Output the (X, Y) coordinate of the center of the cell containing the given text.  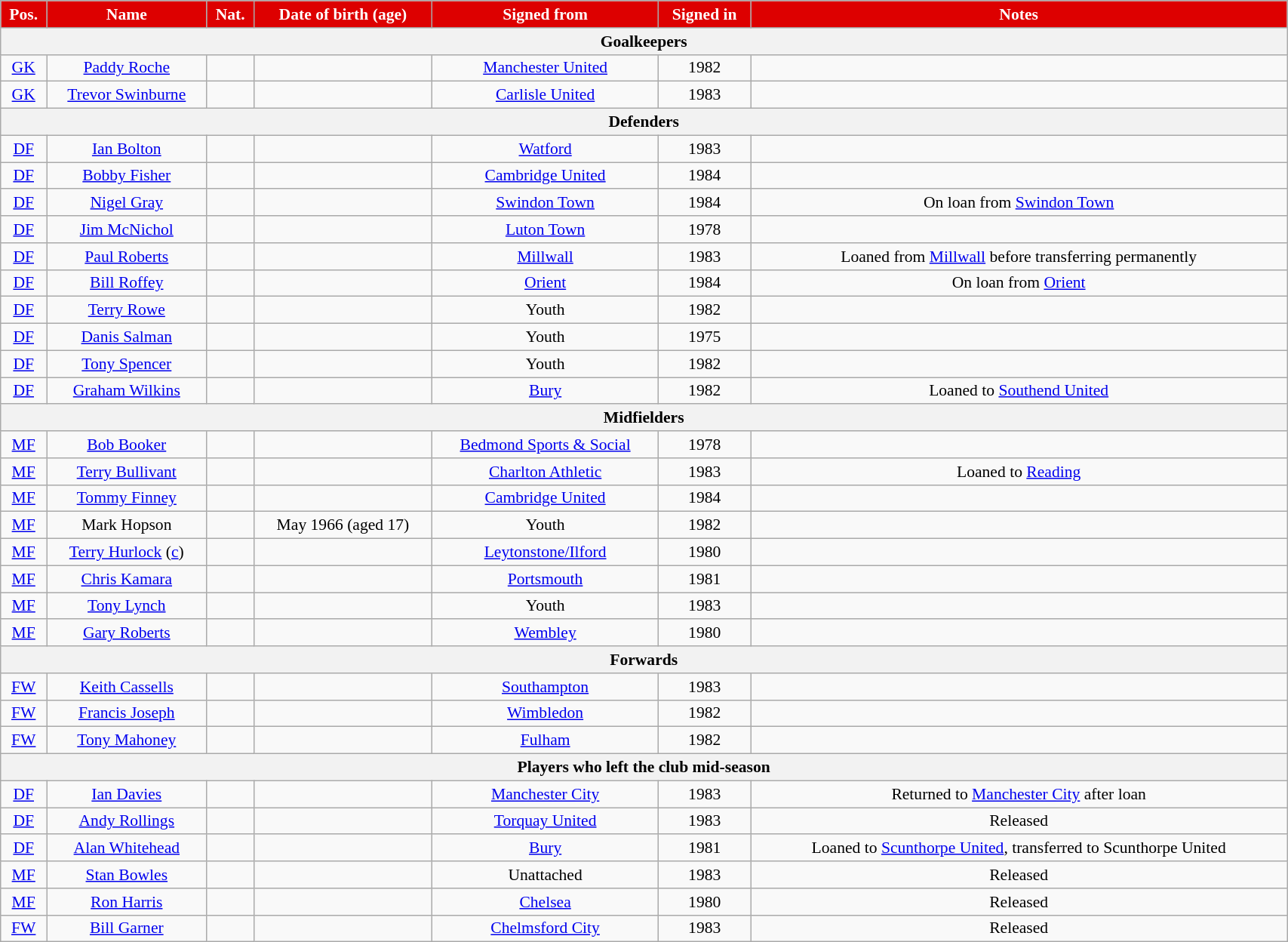
Midfielders (644, 418)
Torquay United (546, 821)
Bedmond Sports & Social (546, 445)
Chelmsford City (546, 928)
Swindon Town (546, 203)
Bill Garner (127, 928)
Pos. (24, 14)
Terry Hurlock (c) (127, 553)
Millwall (546, 257)
Wimbledon (546, 713)
Portsmouth (546, 579)
Bill Roffey (127, 283)
Graham Wilkins (127, 391)
Notes (1019, 14)
Charlton Athletic (546, 472)
Bob Booker (127, 445)
On loan from Swindon Town (1019, 203)
Stan Bowles (127, 875)
Goalkeepers (644, 42)
Chelsea (546, 902)
Paul Roberts (127, 257)
Name (127, 14)
Paddy Roche (127, 68)
Ian Davies (127, 794)
Orient (546, 283)
Tony Lynch (127, 606)
Chris Kamara (127, 579)
Signed in (705, 14)
1975 (705, 337)
Terry Rowe (127, 310)
Watford (546, 149)
Jim McNichol (127, 229)
Bobby Fisher (127, 176)
Ian Bolton (127, 149)
Trevor Swinburne (127, 95)
Ron Harris (127, 902)
Leytonstone/Ilford (546, 553)
Danis Salman (127, 337)
Carlisle United (546, 95)
Loaned to Southend United (1019, 391)
Gary Roberts (127, 633)
Manchester City (546, 794)
Tony Spencer (127, 364)
Signed from (546, 14)
Mark Hopson (127, 525)
Players who left the club mid-season (644, 768)
Forwards (644, 660)
Andy Rollings (127, 821)
Terry Bullivant (127, 472)
Nat. (230, 14)
On loan from Orient (1019, 283)
Wembley (546, 633)
Tony Mahoney (127, 740)
Luton Town (546, 229)
Francis Joseph (127, 713)
Alan Whitehead (127, 848)
Date of birth (age) (343, 14)
May 1966 (aged 17) (343, 525)
Tommy Finney (127, 498)
Fulham (546, 740)
Loaned to Scunthorpe United, transferred to Scunthorpe United (1019, 848)
Southampton (546, 687)
Nigel Gray (127, 203)
Loaned to Reading (1019, 472)
Loaned from Millwall before transferring permanently (1019, 257)
Keith Cassells (127, 687)
Unattached (546, 875)
Defenders (644, 122)
Returned to Manchester City after loan (1019, 794)
Manchester United (546, 68)
